Capture the cell that displays the provided text and extract its [X, Y] central coordinate. 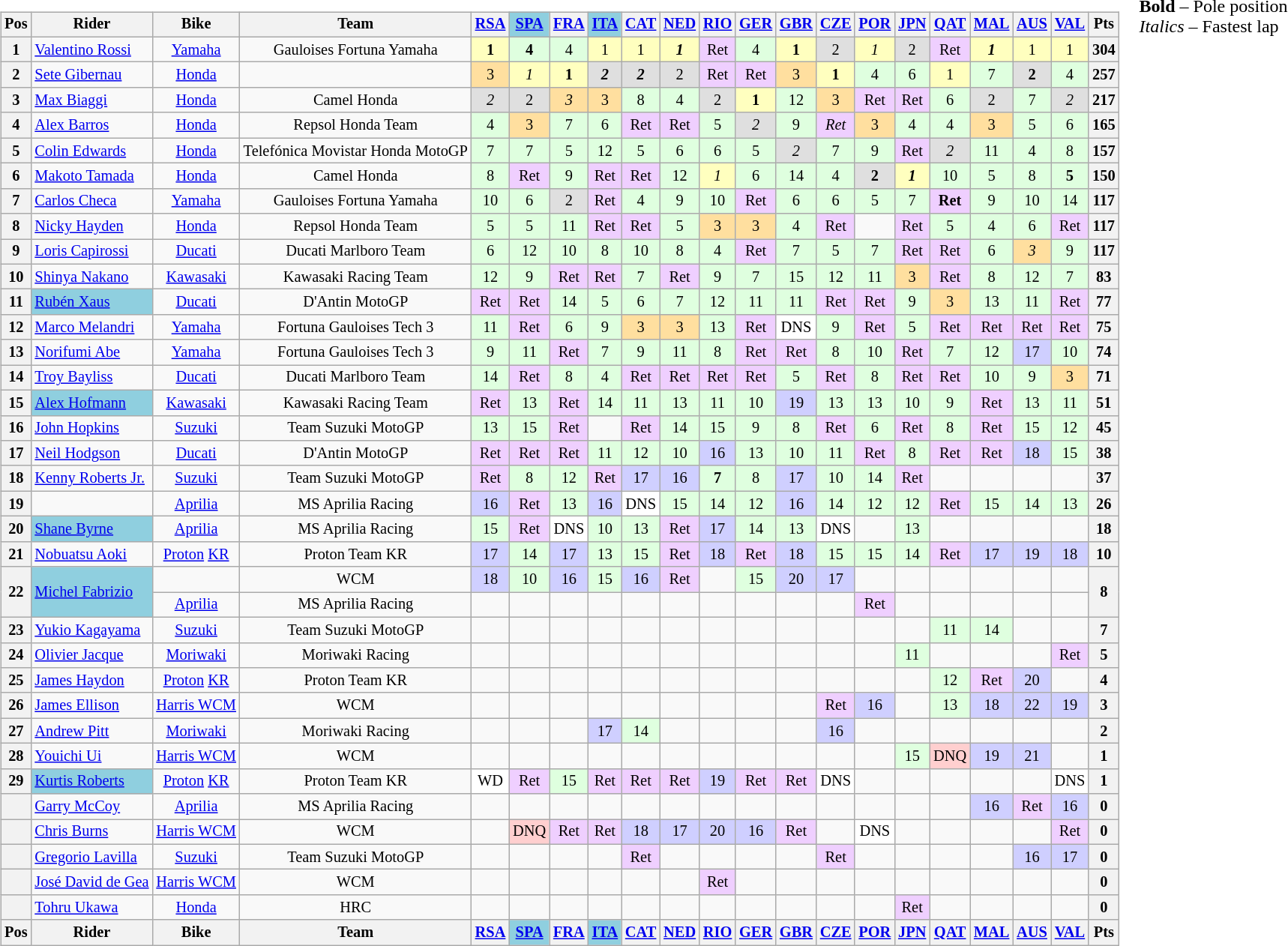
165 [1104, 125]
Kenny Roberts Jr. [91, 478]
James Ellison [91, 705]
150 [1104, 176]
Max Biaggi [91, 100]
45 [1104, 428]
Valentino Rossi [91, 49]
Telefónica Movistar Honda MotoGP [355, 151]
Loris Capirossi [91, 252]
Norifumi Abe [91, 352]
Andrew Pitt [91, 731]
Nicky Hayden [91, 226]
157 [1104, 151]
John Hopkins [91, 428]
James Haydon [91, 681]
HRC [355, 908]
Gregorio Lavilla [91, 857]
74 [1104, 352]
Sete Gibernau [91, 75]
Neil Hodgson [91, 454]
25 [16, 681]
José David de Gea [91, 882]
Garry McCoy [91, 807]
Shinya Nakano [91, 277]
23 [16, 630]
Marco Melandri [91, 328]
Makoto Tamada [91, 176]
304 [1104, 49]
Michel Fabrizio [91, 592]
WD [490, 781]
38 [1104, 454]
Yukio Kagayama [91, 630]
Shane Byrne [91, 529]
Alex Barros [91, 125]
29 [16, 781]
217 [1104, 100]
257 [1104, 75]
27 [16, 731]
24 [16, 655]
Olivier Jacque [91, 655]
Nobuatsu Aoki [91, 554]
Alex Hofmann [91, 403]
Rubén Xaus [91, 302]
75 [1104, 328]
Kurtis Roberts [91, 781]
28 [16, 756]
77 [1104, 302]
71 [1104, 378]
Tohru Ukawa [91, 908]
Troy Bayliss [91, 378]
37 [1104, 478]
Colin Edwards [91, 151]
Chris Burns [91, 832]
Carlos Checa [91, 201]
51 [1104, 403]
83 [1104, 277]
Youichi Ui [91, 756]
